For the text-containing cell, return its midpoint in [X, Y] coordinate format. 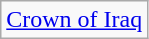
Crown of Iraq [74, 20]
